Capture the cell that displays the provided text and extract its (x, y) central coordinate. 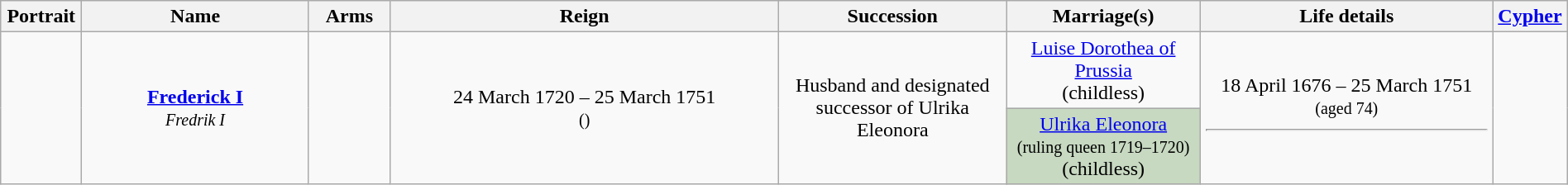
Life details (1346, 17)
Frederick IFredrik I (195, 108)
Reign (584, 17)
Name (195, 17)
Succession (893, 17)
24 March 1720 – 25 March 1751() (584, 108)
18 April 1676 – 25 March 1751(aged 74) (1346, 108)
Arms (349, 17)
Luise Dorothea of Prussia(childless) (1103, 70)
Ulrika Eleonora(ruling queen 1719–1720) (childless) (1103, 146)
Husband and designated successor of Ulrika Eleonora (893, 108)
Marriage(s) (1103, 17)
Portrait (41, 17)
Cypher (1530, 17)
